Determine the [x, y] coordinate at the center of the cell enclosing the given text.  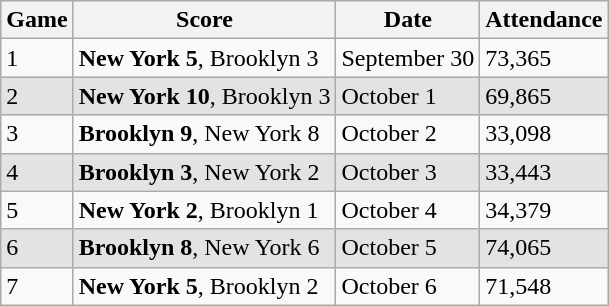
October 3 [408, 172]
New York 5, Brooklyn 2 [204, 286]
Date [408, 20]
33,443 [544, 172]
5 [37, 210]
4 [37, 172]
Game [37, 20]
Brooklyn 3, New York 2 [204, 172]
October 5 [408, 248]
69,865 [544, 96]
2 [37, 96]
October 4 [408, 210]
71,548 [544, 286]
New York 10, Brooklyn 3 [204, 96]
Brooklyn 9, New York 8 [204, 134]
1 [37, 58]
Brooklyn 8, New York 6 [204, 248]
3 [37, 134]
New York 2, Brooklyn 1 [204, 210]
October 2 [408, 134]
New York 5, Brooklyn 3 [204, 58]
Score [204, 20]
73,365 [544, 58]
October 1 [408, 96]
October 6 [408, 286]
7 [37, 286]
33,098 [544, 134]
September 30 [408, 58]
34,379 [544, 210]
6 [37, 248]
Attendance [544, 20]
74,065 [544, 248]
